Detect which cell encompasses the target text, then output its [x, y] center coordinate. 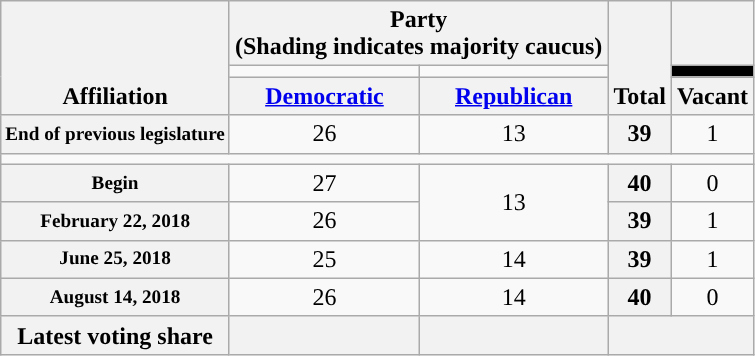
27 [324, 183]
Republican [514, 96]
Begin [116, 183]
Party (Shading indicates majority caucus) [418, 34]
June 25, 2018 [116, 259]
Vacant [712, 96]
25 [324, 259]
End of previous legislature [116, 134]
February 22, 2018 [116, 221]
Total [640, 58]
Affiliation [116, 58]
Democratic [324, 96]
Latest voting share [116, 335]
August 14, 2018 [116, 297]
